Determine the (X, Y) coordinate at the center of the cell enclosing the given text.  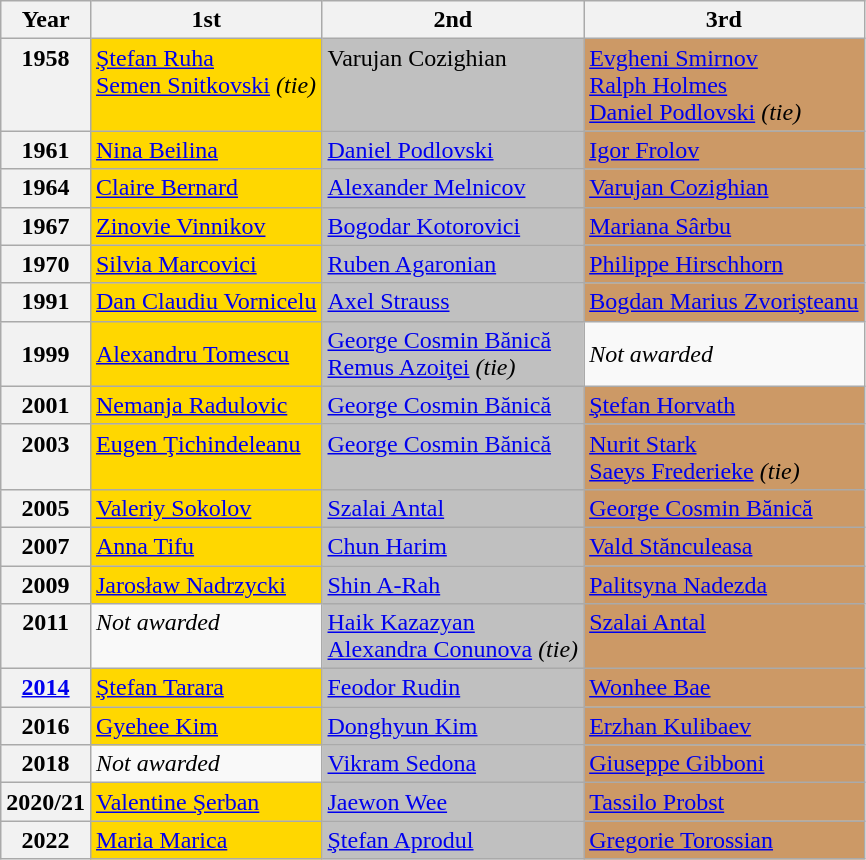
Ştefan Ruha Semen Snitkovski (tie) (206, 85)
1991 (46, 302)
1999 (46, 354)
Vald Stănculeasa (724, 546)
3rd (724, 20)
Erzhan Kulibaev (724, 726)
2007 (46, 546)
Maria Marica (206, 840)
1961 (46, 150)
Jarosław Nadrzycki (206, 585)
1970 (46, 264)
2014 (46, 688)
Evgheni Smirnov Ralph Holmes Daniel Podlovski (tie) (724, 85)
Dan Claudiu Vornicelu (206, 302)
Bogdan Marius Zvorişteanu (724, 302)
Valentine Şerban (206, 802)
Axel Strauss (453, 302)
Ştefan Aprodul (453, 840)
2011 (46, 636)
2005 (46, 508)
Daniel Podlovski (453, 150)
2003 (46, 456)
Philippe Hirschhorn (724, 264)
Shin A-Rah (453, 585)
Wonhee Bae (724, 688)
Silvia Marcovici (206, 264)
Gyehee Kim (206, 726)
Donghyun Kim (453, 726)
Nina Beilina (206, 150)
Ruben Agaronian (453, 264)
George Cosmin Bănică Remus Azoiţei (tie) (453, 354)
Mariana Sârbu (724, 226)
1964 (46, 188)
2001 (46, 405)
Alexandru Tomescu (206, 354)
Jaewon Wee (453, 802)
Ştefan Horvath (724, 405)
2nd (453, 20)
Feodor Rudin (453, 688)
Igor Frolov (724, 150)
Nemanja Radulovic (206, 405)
Nurit Stark Saeys Frederieke (tie) (724, 456)
Vikram Sedona (453, 764)
Bogodar Kotorovici (453, 226)
Zinovie Vinnikov (206, 226)
Eugen Ţichindeleanu (206, 456)
2020/21 (46, 802)
Chun Harim (453, 546)
1st (206, 20)
2022 (46, 840)
Claire Bernard (206, 188)
2009 (46, 585)
Gregorie Torossian (724, 840)
1967 (46, 226)
Year (46, 20)
Tassilo Probst (724, 802)
Ştefan Tarara (206, 688)
1958 (46, 85)
Palitsyna Nadezda (724, 585)
Giuseppe Gibboni (724, 764)
Anna Tifu (206, 546)
Haik Kazazyan Alexandra Conunova (tie) (453, 636)
Alexander Melnicov (453, 188)
2016 (46, 726)
Valeriy Sokolov (206, 508)
2018 (46, 764)
